Pinpoint the cell where the given text exists, returning its [x, y] midpoint coordinate. 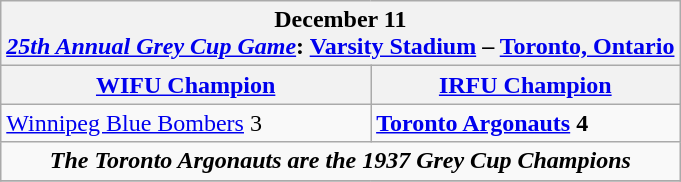
December 1125th Annual Grey Cup Game: Varsity Stadium – Toronto, Ontario [340, 34]
IRFU Champion [526, 85]
Toronto Argonauts 4 [526, 123]
The Toronto Argonauts are the 1937 Grey Cup Champions [340, 161]
Winnipeg Blue Bombers 3 [186, 123]
WIFU Champion [186, 85]
